Pinpoint the cell where the given text exists, returning its (X, Y) midpoint coordinate. 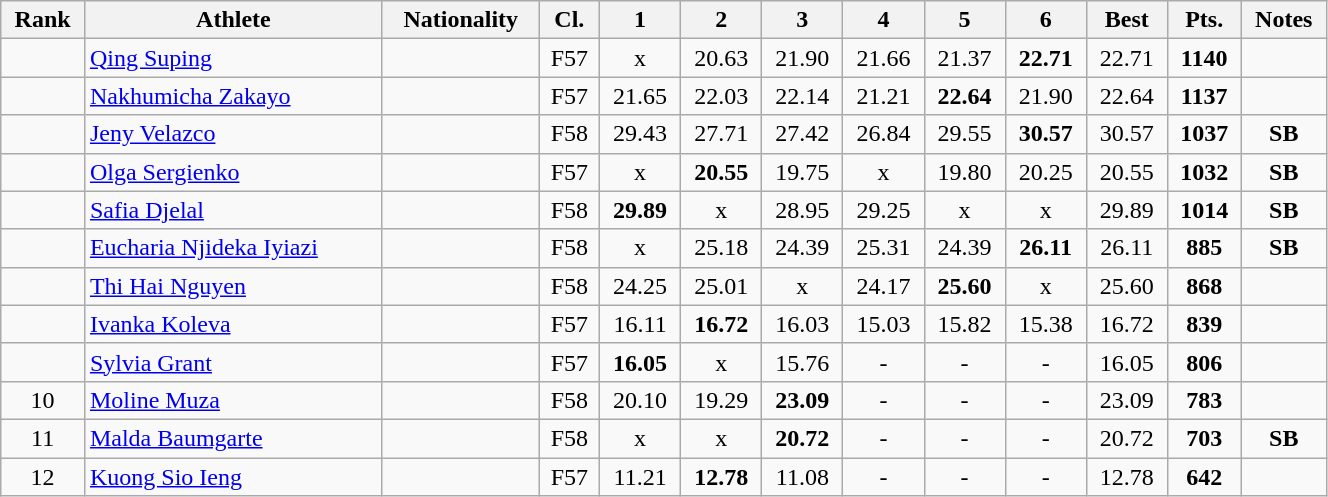
21.21 (884, 96)
Safia Djelal (233, 210)
1137 (1204, 96)
15.38 (1046, 324)
15.03 (884, 324)
16.11 (640, 324)
Sylvia Grant (233, 362)
3 (802, 20)
28.95 (802, 210)
Rank (43, 20)
4 (884, 20)
Nakhumicha Zakayo (233, 96)
10 (43, 400)
Qing Suping (233, 58)
Jeny Velazco (233, 134)
1037 (1204, 134)
20.10 (640, 400)
27.42 (802, 134)
20.63 (722, 58)
1032 (1204, 172)
1014 (1204, 210)
Notes (1284, 20)
Pts. (1204, 20)
22.14 (802, 96)
Eucharia Njideka Iyiazi (233, 248)
1140 (1204, 58)
Olga Sergienko (233, 172)
868 (1204, 286)
21.65 (640, 96)
885 (1204, 248)
26.84 (884, 134)
11.21 (640, 477)
20.25 (1046, 172)
24.25 (640, 286)
11.08 (802, 477)
25.01 (722, 286)
19.75 (802, 172)
Ivanka Koleva (233, 324)
Nationality (460, 20)
Moline Muza (233, 400)
15.76 (802, 362)
1 (640, 20)
806 (1204, 362)
27.71 (722, 134)
19.29 (722, 400)
19.80 (964, 172)
2 (722, 20)
783 (1204, 400)
29.25 (884, 210)
Cl. (569, 20)
5 (964, 20)
Thi Hai Nguyen (233, 286)
Athlete (233, 20)
21.37 (964, 58)
29.43 (640, 134)
15.82 (964, 324)
642 (1204, 477)
21.66 (884, 58)
Kuong Sio Ieng (233, 477)
6 (1046, 20)
25.18 (722, 248)
839 (1204, 324)
16.03 (802, 324)
29.55 (964, 134)
Malda Baumgarte (233, 438)
24.17 (884, 286)
703 (1204, 438)
22.03 (722, 96)
25.31 (884, 248)
12 (43, 477)
Best (1126, 20)
11 (43, 438)
